Detect which cell encompasses the target text, then output its [X, Y] center coordinate. 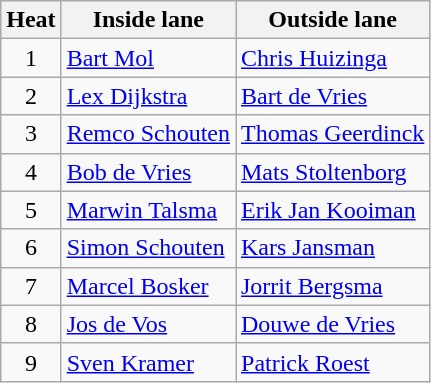
1 [31, 58]
Marcel Bosker [148, 286]
Chris Huizinga [333, 58]
Bob de Vries [148, 172]
Bart Mol [148, 58]
Lex Dijkstra [148, 96]
3 [31, 134]
9 [31, 362]
4 [31, 172]
Simon Schouten [148, 248]
Inside lane [148, 20]
Jos de Vos [148, 324]
5 [31, 210]
Erik Jan Kooiman [333, 210]
8 [31, 324]
Douwe de Vries [333, 324]
Jorrit Bergsma [333, 286]
Outside lane [333, 20]
Sven Kramer [148, 362]
Bart de Vries [333, 96]
Heat [31, 20]
7 [31, 286]
Mats Stoltenborg [333, 172]
6 [31, 248]
Marwin Talsma [148, 210]
Thomas Geerdinck [333, 134]
2 [31, 96]
Remco Schouten [148, 134]
Patrick Roest [333, 362]
Kars Jansman [333, 248]
